Determine the (x, y) coordinate at the center of the cell enclosing the given text.  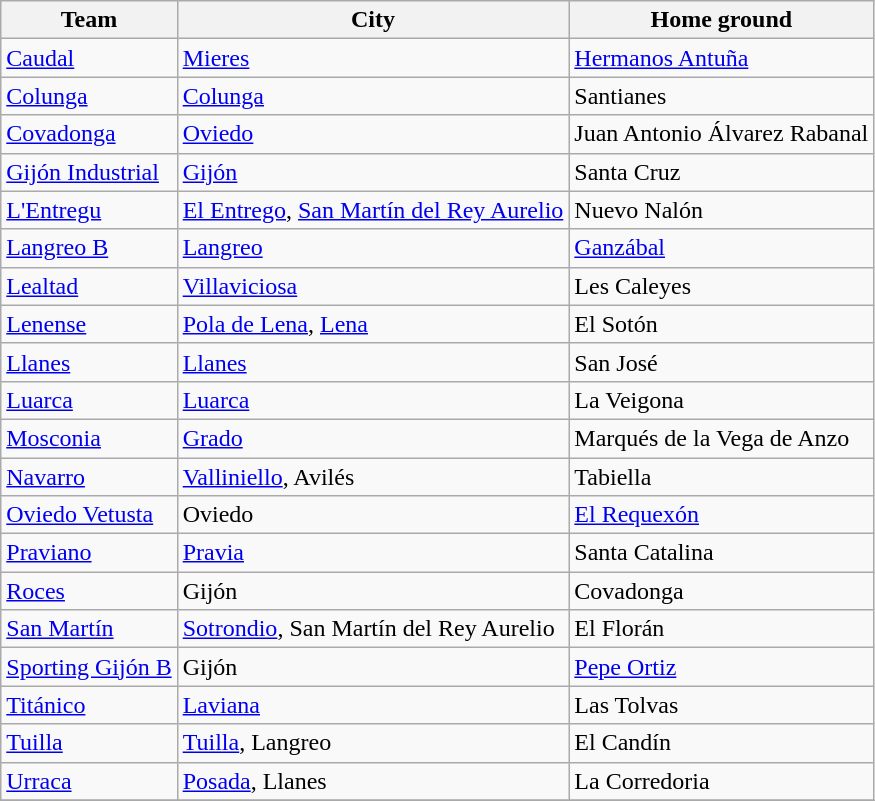
El Florán (722, 629)
Pola de Lena, Lena (373, 324)
El Candín (722, 743)
Mieres (373, 58)
San José (722, 362)
Langreo B (89, 248)
Juan Antonio Álvarez Rabanal (722, 134)
Hermanos Antuña (722, 58)
Lenense (89, 324)
Langreo (373, 248)
Titánico (89, 705)
Praviano (89, 553)
Valliniello, Avilés (373, 477)
Roces (89, 591)
Las Tolvas (722, 705)
Nuevo Nalón (722, 210)
San Martín (89, 629)
El Sotón (722, 324)
Gijón Industrial (89, 172)
Pepe Ortiz (722, 667)
Lealtad (89, 286)
Sporting Gijón B (89, 667)
Home ground (722, 20)
Tabiella (722, 477)
Oviedo Vetusta (89, 515)
L'Entregu (89, 210)
Team (89, 20)
La Corredoria (722, 781)
Marqués de la Vega de Anzo (722, 438)
La Veigona (722, 400)
Grado (373, 438)
Santa Cruz (722, 172)
Les Caleyes (722, 286)
Caudal (89, 58)
Navarro (89, 477)
Tuilla (89, 743)
Pravia (373, 553)
Mosconia (89, 438)
Laviana (373, 705)
Santa Catalina (722, 553)
Tuilla, Langreo (373, 743)
City (373, 20)
Santianes (722, 96)
Posada, Llanes (373, 781)
Sotrondio, San Martín del Rey Aurelio (373, 629)
El Entrego, San Martín del Rey Aurelio (373, 210)
Ganzábal (722, 248)
El Requexón (722, 515)
Urraca (89, 781)
Villaviciosa (373, 286)
